Locate the cell with the specified text and output its [x, y] center coordinate. 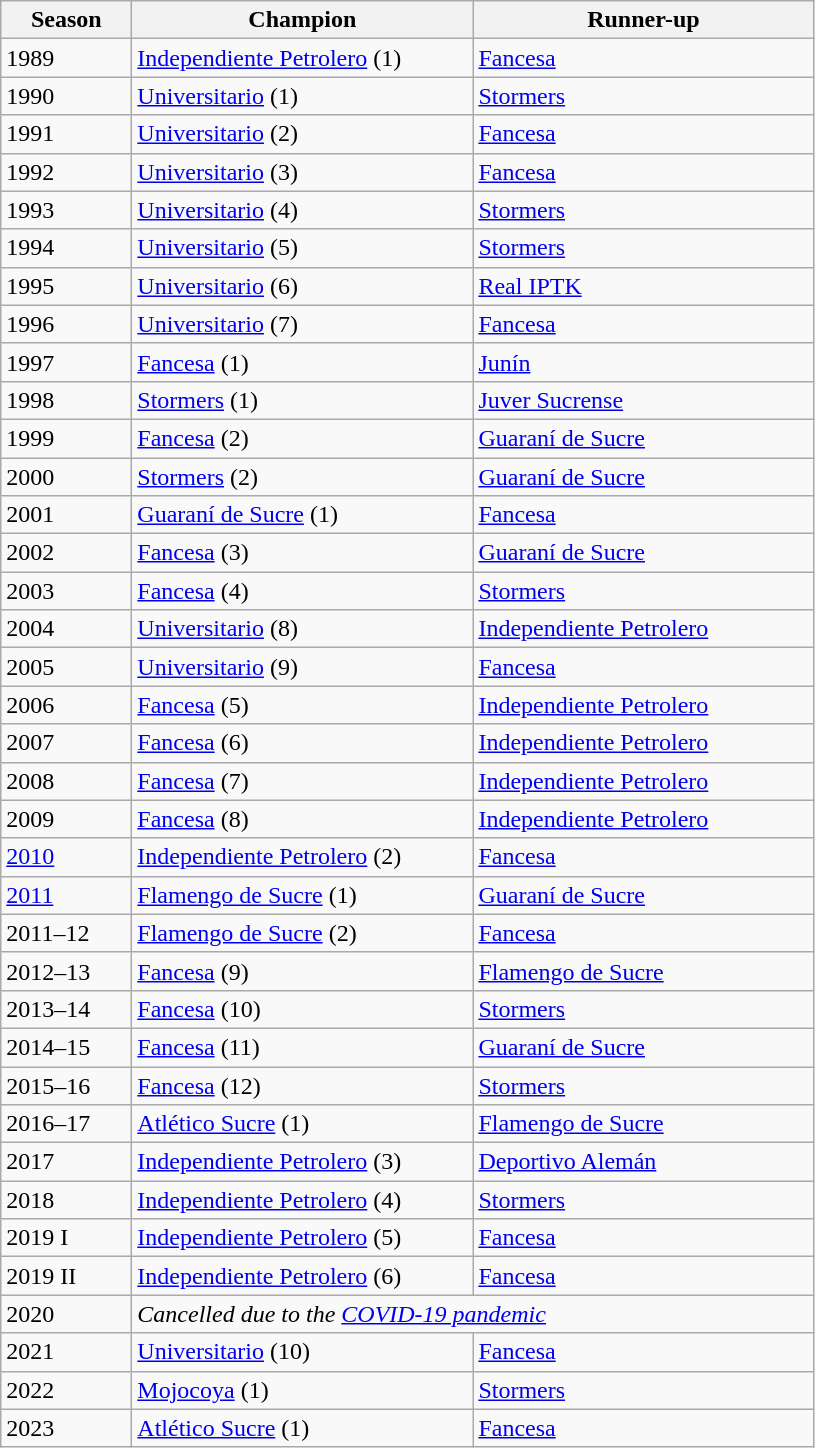
2008 [66, 781]
1998 [66, 400]
Universitario (9) [302, 667]
2010 [66, 857]
1992 [66, 172]
Fancesa (5) [302, 705]
Fancesa (7) [302, 781]
Fancesa (4) [302, 591]
1999 [66, 438]
1991 [66, 134]
Universitario (4) [302, 210]
2012–13 [66, 971]
Stormers (1) [302, 400]
Universitario (3) [302, 172]
Junín [644, 362]
Independiente Petrolero (5) [302, 1238]
Fancesa (1) [302, 362]
2011 [66, 895]
Fancesa (8) [302, 819]
2006 [66, 705]
1997 [66, 362]
Independiente Petrolero (6) [302, 1276]
2019 I [66, 1238]
1990 [66, 96]
Flamengo de Sucre (2) [302, 933]
Juver Sucrense [644, 400]
Real IPTK [644, 286]
Fancesa (9) [302, 971]
2015–16 [66, 1085]
Universitario (7) [302, 324]
2001 [66, 515]
Universitario (6) [302, 286]
2019 II [66, 1276]
2016–17 [66, 1124]
Flamengo de Sucre (1) [302, 895]
2020 [66, 1314]
Independiente Petrolero (3) [302, 1162]
Runner-up [644, 20]
Fancesa (6) [302, 743]
Universitario (10) [302, 1352]
2022 [66, 1390]
Fancesa (3) [302, 553]
Deportivo Alemán [644, 1162]
Champion [302, 20]
Fancesa (12) [302, 1085]
2009 [66, 819]
Universitario (5) [302, 248]
2005 [66, 667]
Fancesa (11) [302, 1047]
1995 [66, 286]
2000 [66, 477]
Stormers (2) [302, 477]
2002 [66, 553]
2007 [66, 743]
Independiente Petrolero (1) [302, 58]
Universitario (8) [302, 629]
2017 [66, 1162]
2018 [66, 1200]
2023 [66, 1428]
Fancesa (10) [302, 1009]
Guaraní de Sucre (1) [302, 515]
1994 [66, 248]
2004 [66, 629]
1993 [66, 210]
Fancesa (2) [302, 438]
2021 [66, 1352]
Season [66, 20]
2003 [66, 591]
Mojocoya (1) [302, 1390]
Independiente Petrolero (4) [302, 1200]
Universitario (2) [302, 134]
Cancelled due to the COVID-19 pandemic [473, 1314]
Independiente Petrolero (2) [302, 857]
1996 [66, 324]
2013–14 [66, 1009]
Universitario (1) [302, 96]
2014–15 [66, 1047]
2011–12 [66, 933]
1989 [66, 58]
